Return (X, Y) of the center of cell containing provided text 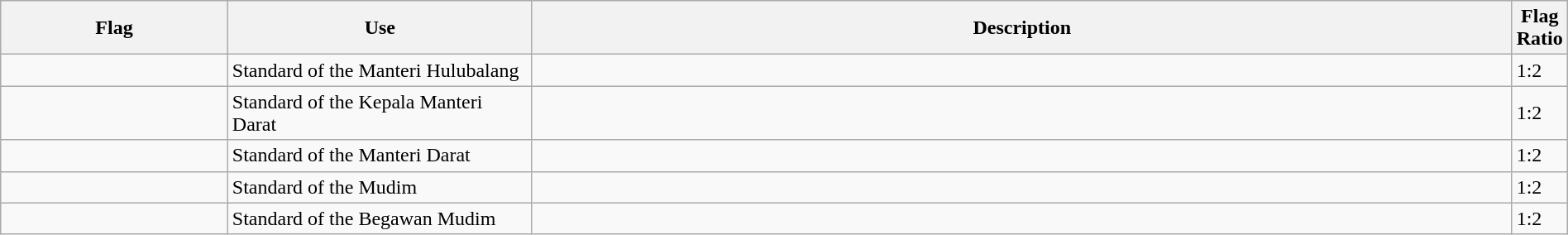
Use (380, 28)
Flag Ratio (1540, 28)
Standard of the Kepala Manteri Darat (380, 113)
Standard of the Begawan Mudim (380, 218)
Standard of the Manteri Darat (380, 156)
Flag (114, 28)
Description (1022, 28)
Standard of the Manteri Hulubalang (380, 70)
Standard of the Mudim (380, 187)
